Identify which cell holds the provided text, then report its (X, Y) central coordinate. 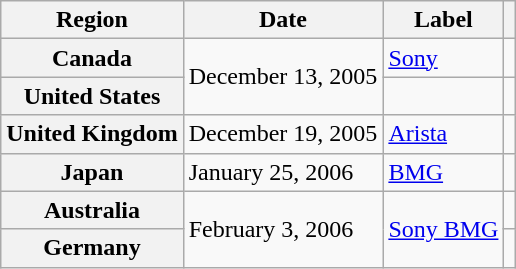
Sony BMG (444, 229)
Canada (92, 58)
February 3, 2006 (283, 229)
United States (92, 96)
Label (444, 20)
December 19, 2005 (283, 134)
Sony (444, 58)
BMG (444, 172)
January 25, 2006 (283, 172)
Date (283, 20)
December 13, 2005 (283, 77)
Australia (92, 210)
United Kingdom (92, 134)
Japan (92, 172)
Arista (444, 134)
Region (92, 20)
Germany (92, 248)
